Identify which cell holds the provided text, then report its (x, y) central coordinate. 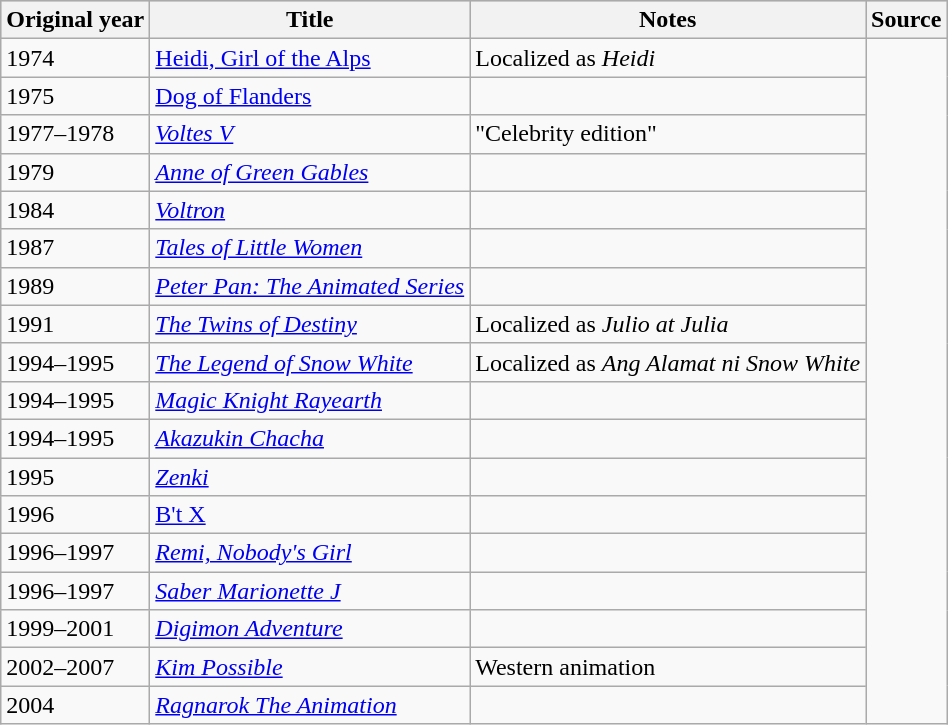
2004 (76, 705)
1987 (76, 248)
Voltes V (310, 134)
Magic Knight Rayearth (310, 400)
Source (906, 20)
The Legend of Snow White (310, 362)
Heidi, Girl of the Alps (310, 58)
B't X (310, 515)
Kim Possible (310, 667)
1995 (76, 477)
Zenki (310, 477)
1975 (76, 96)
Title (310, 20)
1984 (76, 210)
Digimon Adventure (310, 629)
1989 (76, 286)
Ragnarok The Animation (310, 705)
1996 (76, 515)
Western animation (668, 667)
Akazukin Chacha (310, 438)
Tales of Little Women (310, 248)
1974 (76, 58)
"Celebrity edition" (668, 134)
Notes (668, 20)
Voltron (310, 210)
Anne of Green Gables (310, 172)
Peter Pan: The Animated Series (310, 286)
Dog of Flanders (310, 96)
1991 (76, 324)
Localized as Heidi (668, 58)
Saber Marionette J (310, 591)
1977–1978 (76, 134)
The Twins of Destiny (310, 324)
Original year (76, 20)
1999–2001 (76, 629)
2002–2007 (76, 667)
1979 (76, 172)
Localized as Julio at Julia (668, 324)
Remi, Nobody's Girl (310, 553)
Localized as Ang Alamat ni Snow White (668, 362)
